Scan for the cell matching the given text and deliver its (x, y) coordinate at center. 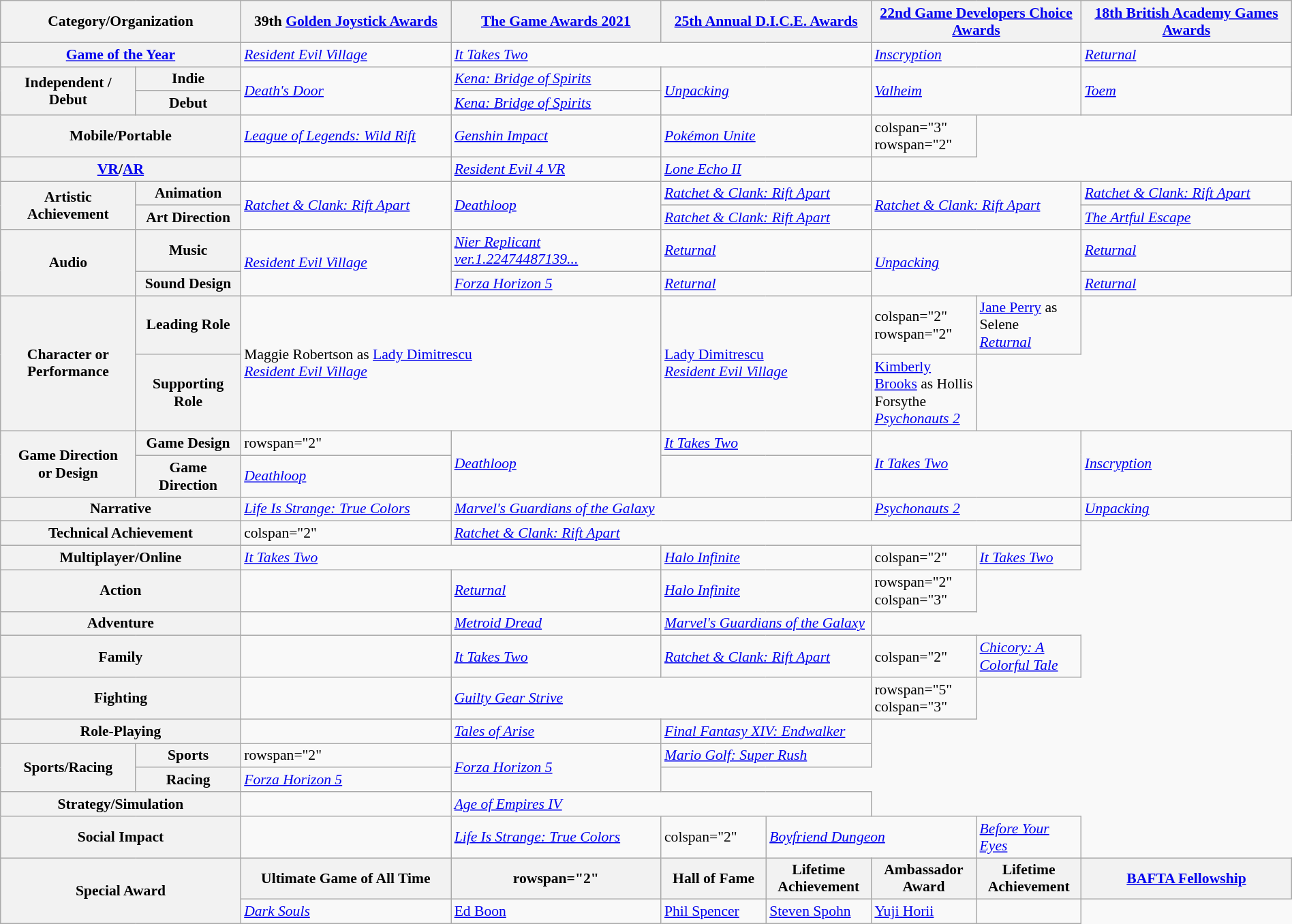
Independent / Debut (68, 91)
Metroid Dread (556, 623)
Psychonauts 2 (976, 509)
Boyfriend Dungeon (871, 837)
25th Annual D.I.C.E. Awards (766, 22)
Game of the Year (121, 55)
Final Fantasy XIV: Endwalker (766, 731)
Special Award (121, 890)
Social Impact (121, 837)
Supporting Role (188, 392)
Technical Achievement (121, 534)
Game Direction (188, 476)
colspan="3" rowspan="2" (923, 136)
Sports/Racing (68, 767)
Jane Perry as SeleneReturnal (1029, 326)
BAFTA Fellowship (1187, 878)
39th Golden Joystick Awards (345, 22)
Fighting (121, 698)
Animation (188, 194)
The Artful Escape (1187, 217)
18th British Academy Games Awards (1187, 22)
Resident Evil 4 VR (556, 169)
Character or Performance (68, 364)
Kimberly Brooks as Hollis ForsythePsychonauts 2 (923, 392)
Maggie Robertson as Lady DimitrescuResident Evil Village (451, 364)
Art Direction (188, 217)
Ed Boon (556, 912)
Guilty Gear Strive (661, 698)
Audio (68, 263)
Strategy/Simulation (121, 804)
Lone Echo II (766, 169)
VR/AR (121, 169)
Toem (1187, 91)
Age of Empires IV (661, 804)
Death's Door (345, 91)
Tales of Arise (556, 731)
Adventure (121, 623)
Action (121, 590)
Game Direction or Design (68, 463)
League of Legends: Wild Rift (345, 136)
Steven Spohn (818, 912)
Family (121, 657)
Dark Souls (345, 912)
Mario Golf: Super Rush (766, 755)
Ambassador Award (923, 878)
Music (188, 251)
rowspan="5" colspan="3" (923, 698)
Ultimate Game of All Time (345, 878)
Phil Spencer (713, 912)
Sports (188, 755)
Sound Design (188, 283)
Lady Dimitrescu Resident Evil Village (766, 364)
Game Design (188, 443)
Debut (188, 103)
Valheim (976, 91)
Artistic Achievement (68, 206)
Leading Role (188, 326)
colspan="2" rowspan="2" (923, 326)
Pokémon Unite (766, 136)
Mobile/Portable (121, 136)
Category/Organization (121, 22)
Narrative (121, 509)
Genshin Impact (556, 136)
Indie (188, 79)
Before Your Eyes (1029, 837)
rowspan="2" colspan="3" (923, 590)
Role-Playing (121, 731)
Racing (188, 780)
Yuji Horii (923, 912)
Nier Replicant ver.1.22474487139... (556, 251)
Multiplayer/Online (121, 557)
Hall of Fame (713, 878)
Chicory: A Colorful Tale (1029, 657)
22nd Game Developers Choice Awards (976, 22)
The Game Awards 2021 (556, 22)
